Provide the (x, y) coordinate of the cell's center where the given text is located.  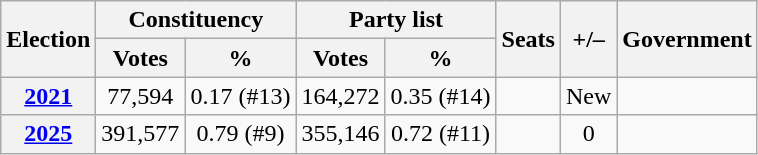
355,146 (340, 134)
164,272 (340, 96)
77,594 (140, 96)
Government (687, 39)
2025 (48, 134)
Election (48, 39)
2021 (48, 96)
391,577 (140, 134)
New (588, 96)
0.72 (#11) (440, 134)
0.17 (#13) (240, 96)
0.35 (#14) (440, 96)
Constituency (196, 20)
Seats (528, 39)
0.79 (#9) (240, 134)
+/– (588, 39)
0 (588, 134)
Party list (396, 20)
